Output the (x, y) coordinate of the center of the cell containing the given text.  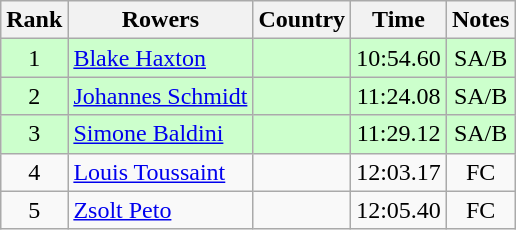
Rowers (160, 20)
Rank (34, 20)
Blake Haxton (160, 58)
5 (34, 210)
Notes (480, 20)
3 (34, 134)
10:54.60 (399, 58)
2 (34, 96)
Simone Baldini (160, 134)
Zsolt Peto (160, 210)
4 (34, 172)
11:29.12 (399, 134)
1 (34, 58)
Country (302, 20)
Louis Toussaint (160, 172)
Time (399, 20)
11:24.08 (399, 96)
Johannes Schmidt (160, 96)
12:05.40 (399, 210)
12:03.17 (399, 172)
